Detect which cell encompasses the target text, then output its [x, y] center coordinate. 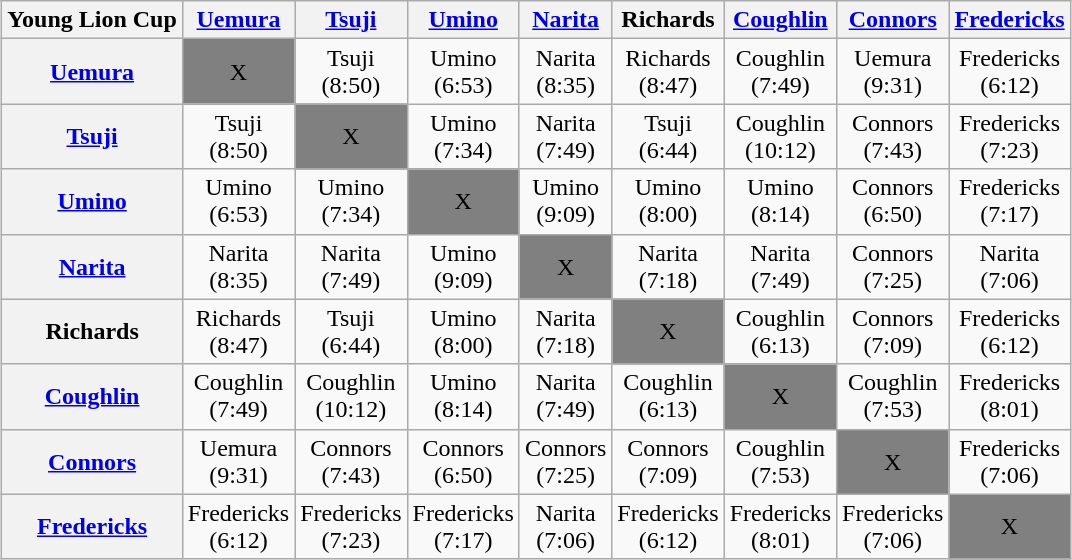
Young Lion Cup [92, 20]
